Return the (X, Y) coordinate for the center point of the cell that contains the specified text.  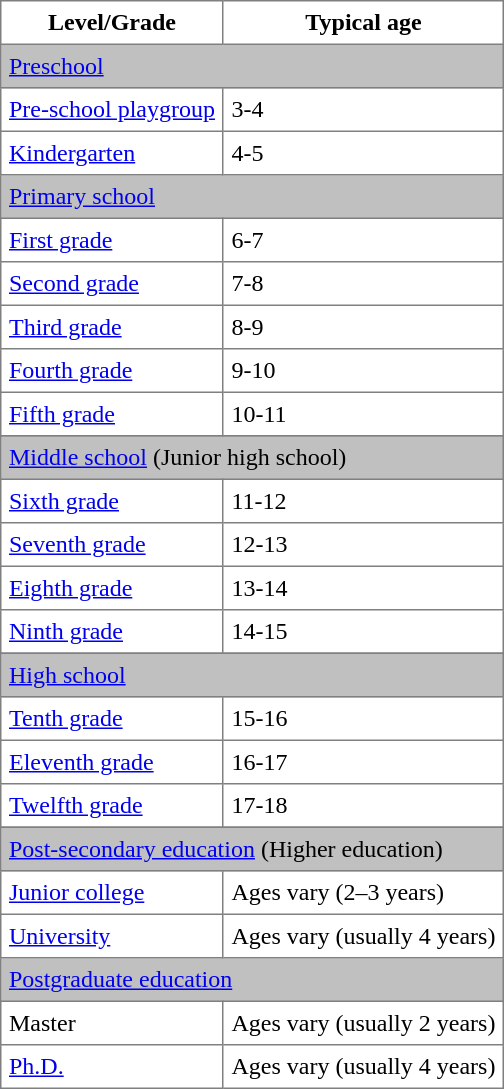
Second grade (112, 284)
First grade (112, 240)
Ages vary (2–3 years) (363, 893)
Eighth grade (112, 588)
12-13 (363, 545)
Typical age (363, 23)
8-9 (363, 327)
Third grade (112, 327)
Tenth grade (112, 719)
Ph.D. (112, 1067)
7-8 (363, 284)
16-17 (363, 762)
Fourth grade (112, 371)
Junior college (112, 893)
Sixth grade (112, 501)
11-12 (363, 501)
Fifth grade (112, 414)
Ninth grade (112, 632)
Preschool (252, 66)
3-4 (363, 110)
Middle school (Junior high school) (252, 458)
13-14 (363, 588)
Pre-school playgroup (112, 110)
Post-secondary education (Higher education) (252, 849)
Postgraduate education (252, 980)
15-16 (363, 719)
6-7 (363, 240)
4-5 (363, 153)
Kindergarten (112, 153)
Primary school (252, 197)
17-18 (363, 806)
14-15 (363, 632)
Seventh grade (112, 545)
Level/Grade (112, 23)
10-11 (363, 414)
Eleventh grade (112, 762)
High school (252, 675)
Twelfth grade (112, 806)
9-10 (363, 371)
Master (112, 1023)
University (112, 936)
Ages vary (usually 2 years) (363, 1023)
